Return the [x, y] coordinate for the center point of the cell that contains the specified text.  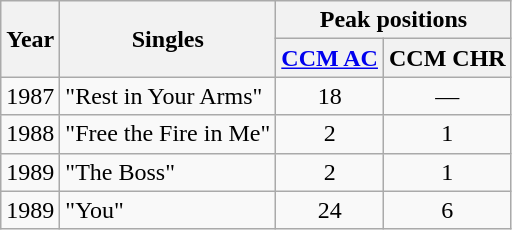
CCM AC [330, 58]
"You" [168, 210]
CCM CHR [447, 58]
6 [447, 210]
1988 [30, 134]
Peak positions [394, 20]
— [447, 96]
Year [30, 39]
Singles [168, 39]
24 [330, 210]
18 [330, 96]
1987 [30, 96]
"Rest in Your Arms" [168, 96]
"Free the Fire in Me" [168, 134]
"The Boss" [168, 172]
